Return [x, y] of the center of cell containing provided text 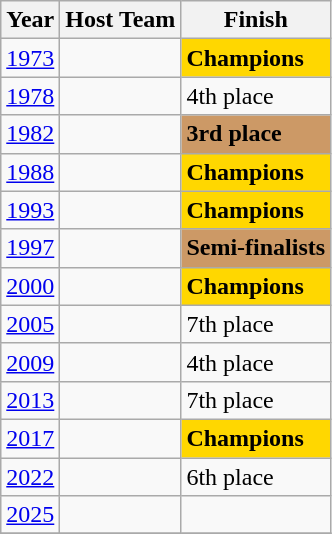
1993 [30, 210]
Host Team [120, 20]
Semi-finalists [256, 248]
2000 [30, 286]
Year [30, 20]
1997 [30, 248]
Finish [256, 20]
2025 [30, 515]
1978 [30, 96]
3rd place [256, 134]
6th place [256, 477]
2017 [30, 438]
2005 [30, 324]
1973 [30, 58]
1988 [30, 172]
1982 [30, 134]
2013 [30, 400]
2022 [30, 477]
2009 [30, 362]
